Capture the cell that displays the provided text and extract its (X, Y) central coordinate. 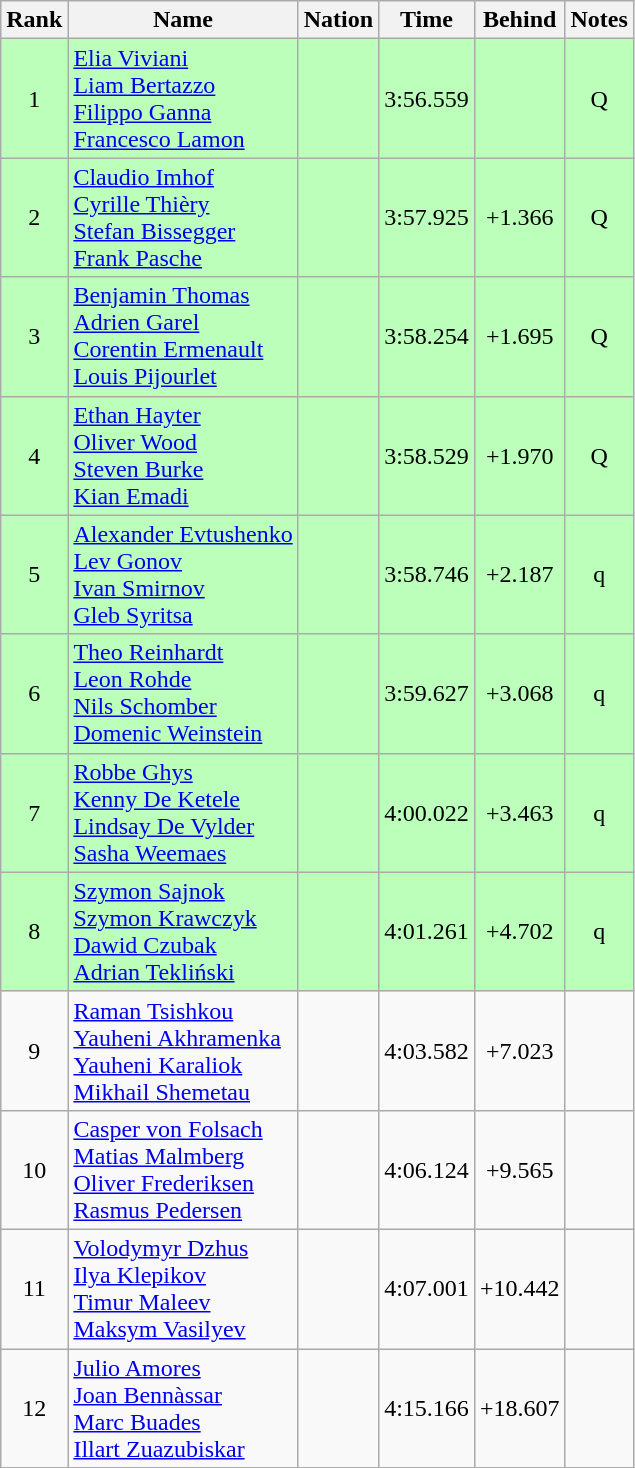
9 (34, 1050)
+3.463 (520, 812)
2 (34, 218)
Notes (599, 20)
Behind (520, 20)
1 (34, 98)
3:56.559 (427, 98)
Ethan HayterOliver WoodSteven BurkeKian Emadi (183, 456)
3 (34, 336)
Robbe GhysKenny De KeteleLindsay De VylderSasha Weemaes (183, 812)
6 (34, 694)
+1.695 (520, 336)
Claudio ImhofCyrille ThièryStefan BisseggerFrank Pasche (183, 218)
+10.442 (520, 1288)
Alexander EvtushenkoLev GonovIvan SmirnovGleb Syritsa (183, 574)
11 (34, 1288)
3:57.925 (427, 218)
+1.366 (520, 218)
Time (427, 20)
Raman TsishkouYauheni AkhramenkaYauheni KaraliokMikhail Shemetau (183, 1050)
3:59.627 (427, 694)
4:15.166 (427, 1408)
Nation (338, 20)
4:03.582 (427, 1050)
3:58.254 (427, 336)
4:06.124 (427, 1170)
Name (183, 20)
+9.565 (520, 1170)
+4.702 (520, 932)
10 (34, 1170)
Rank (34, 20)
+3.068 (520, 694)
+2.187 (520, 574)
4:01.261 (427, 932)
+7.023 (520, 1050)
Szymon SajnokSzymon KrawczykDawid CzubakAdrian Tekliński (183, 932)
7 (34, 812)
Casper von FolsachMatias MalmbergOliver FrederiksenRasmus Pedersen (183, 1170)
Theo ReinhardtLeon RohdeNils SchomberDomenic Weinstein (183, 694)
Volodymyr DzhusIlya KlepikovTimur MaleevMaksym Vasilyev (183, 1288)
Julio AmoresJoan BennàssarMarc BuadesIllart Zuazubiskar (183, 1408)
4 (34, 456)
Elia VivianiLiam BertazzoFilippo GannaFrancesco Lamon (183, 98)
5 (34, 574)
4:07.001 (427, 1288)
4:00.022 (427, 812)
Benjamin ThomasAdrien GarelCorentin ErmenaultLouis Pijourlet (183, 336)
3:58.746 (427, 574)
+1.970 (520, 456)
8 (34, 932)
12 (34, 1408)
+18.607 (520, 1408)
3:58.529 (427, 456)
